Output the [X, Y] coordinate of the center of the cell containing the given text.  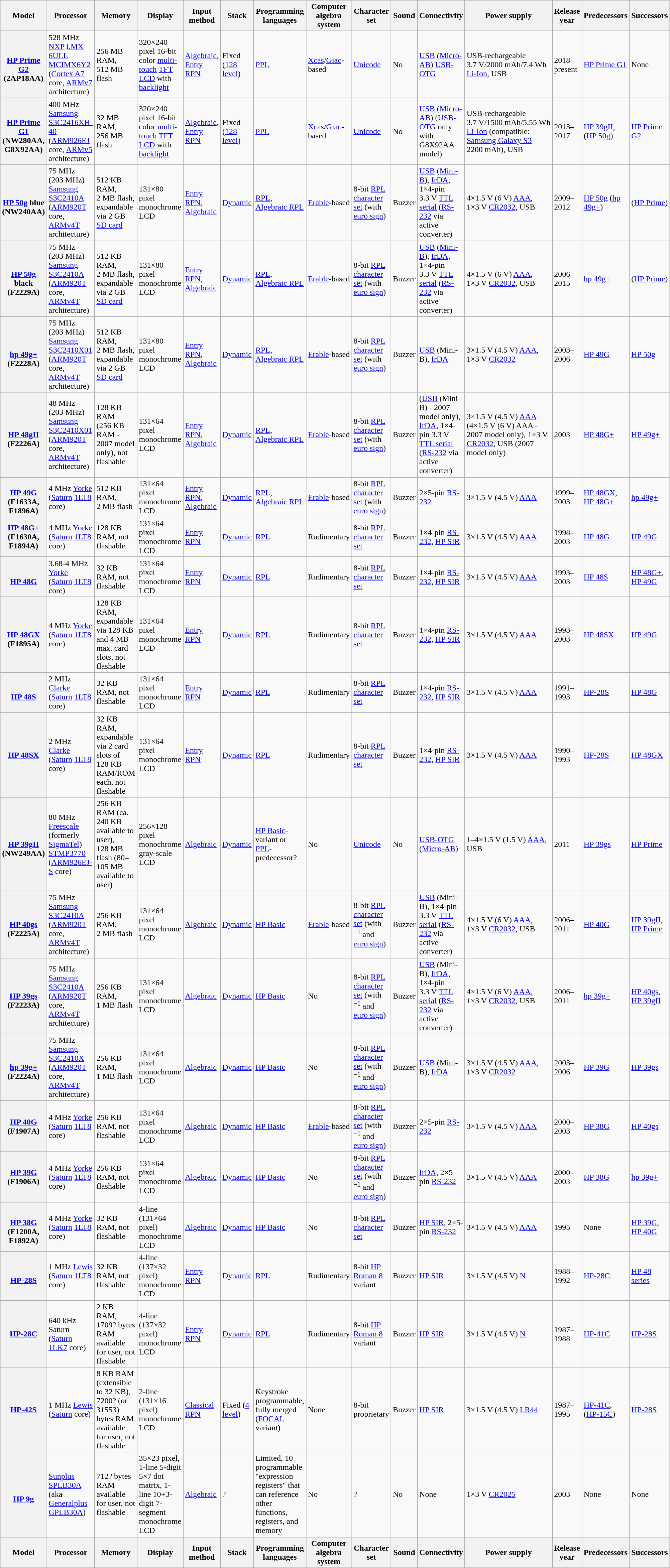
1995 [567, 1227]
8 KB RAM (extensible to 32 KB), 7200? (or 31553) bytes RAM available for user, not flashable [116, 1410]
Sunplus SPLB30A (aka Generalplus GPLB30A) [71, 1494]
1991–1993 [567, 692]
256 MB RAM, 512 MB flash [116, 64]
HP 48G+ (F1630A, F1894A) [23, 537]
2 KB RAM, 1709? bytes RAM available for user, not flashable [116, 1334]
HP 40gs, HP 39gII [650, 996]
128 KB RAM (256 KB RAM - 2007 model only), not flashable [116, 435]
Fixed (4 level) [237, 1410]
HP 39gII, HP Prime [650, 925]
HP 48GX [650, 755]
USB (Mini-B), 1×4-pin 3.3 V TTL serial (RS-232 via active converter) [441, 925]
HP 50g [650, 354]
HP 40G (F1907A) [23, 1126]
400 MHz Samsung S3C2416XH-40 (ARM926EJ core, ARMv5 architecture) [71, 131]
HP SIR, 2×5-pin RS-232 [441, 1227]
HP Prime [650, 844]
256 KB RAM (ca. 240 KB available to user), 128 MB flash (80–105 MB available to user) [116, 844]
HP 48G+, HP 49G [650, 577]
HP 9g [23, 1494]
48 MHz (203 MHz) Samsung S3C2410X01 (ARM920T core, ARMv4T architecture) [71, 435]
712? bytes RAM available for user, not flashable [116, 1494]
IrDA, 2×5-pin RS-232 [441, 1177]
hp 39g+ (F2224A) [23, 1067]
HP 48GX (F1895A) [23, 634]
8-bit proprietary [371, 1410]
HP 39gs (F2223A) [23, 996]
1 MHz Lewis (Saturn 1LT8 core) [71, 1276]
HP 48GX, HP 48G+ [606, 497]
2013–2017 [567, 131]
HP 38G (F1200A, F1892A) [23, 1227]
75 MHz (203 MHz) Samsung S3C2410X01 (ARM920T core, ARMv4T architecture) [71, 354]
HP 50g (hp 49g+) [606, 203]
(USB (Mini-B) - 2007 model only), IrDA, 1×4-pin 3.3 V TTL serial (RS-232 via active converter) [441, 435]
HP 50g black (F2229A) [23, 279]
2-line (131×16 pixel) monochrome LCD [160, 1410]
512 KB RAM, 2 MB flash [116, 497]
HP-41C [606, 1334]
32 MB RAM, 256 MB flash [116, 131]
528 MHz NXP i.MX 6ULL MCIMX6Y2 (Cortex A7 core, ARMv7 architecture) [71, 64]
1987–1988 [567, 1334]
1×3 V CR2025 [509, 1494]
Classical RPN [202, 1410]
2018–present [567, 64]
2006–2015 [567, 279]
2011 [567, 844]
256 KB RAM, 2 MB flash [116, 925]
HP 40G [606, 925]
USB-rechargeable 3.7 V/2000 mAh/7.4 Wh Li-Ion, USB [509, 64]
128 KB RAM, not flashable [116, 537]
HP 49G (F1633A, F1896A) [23, 497]
HP 39G [606, 1067]
128 KB RAM, expandable via 128 KB and 4 MB max. card slots, not flashable [116, 634]
32 KB RAM, expandable via 2 card slots of 128 KB RAM/ROM each, not flashable [116, 755]
HP Prime G2 (2AP18AA) [23, 64]
3×1.5 V (4.5 V) LR44 [509, 1410]
1–4×1.5 V (1.5 V) AAA, USB [509, 844]
USB-rechargeable 3.7 V/1500 mAh/5.55 Wh Li-Ion (compatible: Samsung Galaxy S3 2200 mAh), USB [509, 131]
HP 49g+ [650, 435]
Keystroke programmable, fully merged (FOCAL variant) [280, 1410]
HP 48gII (F2226A) [23, 435]
3×1.5 V (4.5 V) AAA (4×1.5 V (6 V) AAA - 2007 model only), 1×3 V CR2032, USB (2007 model only) [509, 435]
1998–2003 [567, 537]
HP Basic-variant or PPL-predecessor? [280, 844]
35×23 pixel, 1-line 5-digit 5×7 dot matrix, 1-line 10+3-digit 7-segment monochrome LCD [160, 1494]
hp 49g+ (F2228A) [23, 354]
1987–1995 [567, 1410]
HP 39G (F1906A) [23, 1177]
USB-OTG (Micro-AB) [441, 844]
1990–1993 [567, 755]
256×128 pixel monochrome gray-scale LCD [160, 844]
1 MHz Lewis (Saturn core) [71, 1410]
HP 40gs [650, 1126]
HP Prime G2 [650, 131]
1999–2003 [567, 497]
HP 39gII (NW249AA) [23, 844]
1988–1992 [567, 1276]
640 kHz Saturn (Saturn 1LK7 core) [71, 1334]
Limited, 10 programmable "expression registers" that can reference other functions, registers, and memory [280, 1494]
HP 48G+ [606, 435]
HP 39G, HP 40G [650, 1227]
75 MHz Samsung S3C2410X (ARM920T core, ARMv4T architecture) [71, 1067]
4-line (131×64 pixel) monochrome LCD [160, 1227]
USB (Micro-AB) (USB-OTG only with G8X92AA model) [441, 131]
USB (Micro-AB) USB-OTG [441, 64]
3.68-4 MHz Yorke (Saturn 1LT8 core) [71, 577]
HP 40gs (F2225A) [23, 925]
HP Prime G1 (NW280AA, G8X92AA) [23, 131]
80 MHz Freescale (formerly SigmaTel) STMP3770 (ARM926EJ-S core) [71, 844]
HP Prime G1 [606, 64]
2009–2012 [567, 203]
HP 50g blue (NW240AA) [23, 203]
HP-42S [23, 1410]
HP 39gII, (HP 50g) [606, 131]
HP 48 series [650, 1276]
HP-41C, (HP-15C) [606, 1410]
